For the text-containing cell, return its midpoint in [x, y] coordinate format. 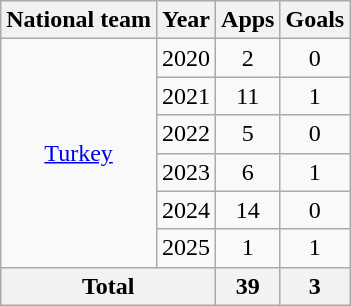
2025 [186, 248]
5 [248, 134]
Year [186, 20]
2020 [186, 58]
2023 [186, 172]
3 [315, 286]
14 [248, 210]
Turkey [79, 153]
Goals [315, 20]
2024 [186, 210]
National team [79, 20]
Total [108, 286]
6 [248, 172]
2021 [186, 96]
11 [248, 96]
39 [248, 286]
2022 [186, 134]
Apps [248, 20]
2 [248, 58]
